Scan for the cell matching the given text and deliver its [x, y] coordinate at center. 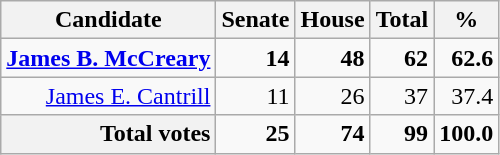
James B. McCreary [108, 58]
25 [256, 134]
99 [402, 134]
74 [332, 134]
37.4 [466, 96]
100.0 [466, 134]
Candidate [108, 20]
James E. Cantrill [108, 96]
11 [256, 96]
14 [256, 58]
48 [332, 58]
26 [332, 96]
37 [402, 96]
Total [402, 20]
% [466, 20]
House [332, 20]
62 [402, 58]
Total votes [108, 134]
62.6 [466, 58]
Senate [256, 20]
